Locate the cell with the specified text and output its [x, y] center coordinate. 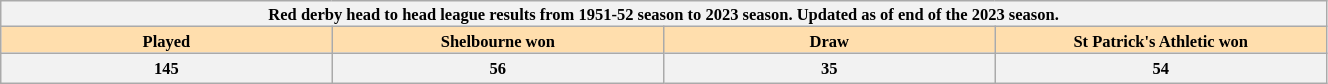
145 [166, 68]
54 [1160, 68]
Red derby head to head league results from 1951-52 season to 2023 season. Updated as of end of the 2023 season. [664, 14]
56 [498, 68]
St Patrick's Athletic won [1160, 40]
35 [830, 68]
Played [166, 40]
Draw [830, 40]
Shelbourne won [498, 40]
